Capture the cell that displays the provided text and extract its [x, y] central coordinate. 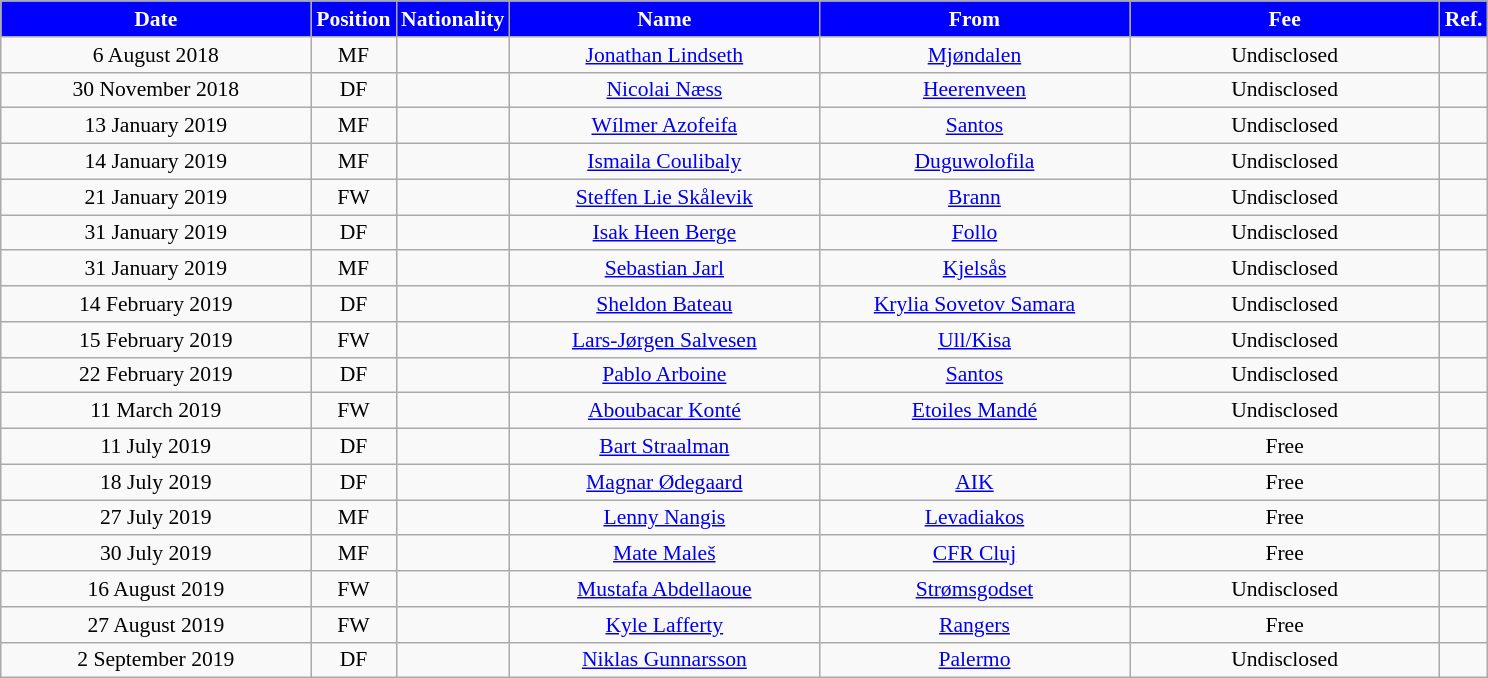
6 August 2018 [156, 55]
Aboubacar Konté [664, 411]
27 July 2019 [156, 518]
Nationality [452, 19]
Follo [974, 233]
Levadiakos [974, 518]
30 July 2019 [156, 554]
Sebastian Jarl [664, 269]
Brann [974, 197]
2 September 2019 [156, 660]
AIK [974, 482]
Position [354, 19]
Ismaila Coulibaly [664, 162]
Pablo Arboine [664, 375]
21 January 2019 [156, 197]
Kyle Lafferty [664, 625]
Rangers [974, 625]
Name [664, 19]
Ull/Kisa [974, 340]
15 February 2019 [156, 340]
Steffen Lie Skålevik [664, 197]
Mjøndalen [974, 55]
22 February 2019 [156, 375]
Duguwolofila [974, 162]
Lars-Jørgen Salvesen [664, 340]
Lenny Nangis [664, 518]
Krylia Sovetov Samara [974, 304]
Isak Heen Berge [664, 233]
Mustafa Abdellaoue [664, 589]
Kjelsås [974, 269]
Strømsgodset [974, 589]
18 July 2019 [156, 482]
Magnar Ødegaard [664, 482]
14 February 2019 [156, 304]
13 January 2019 [156, 126]
11 July 2019 [156, 447]
11 March 2019 [156, 411]
Palermo [974, 660]
Wílmer Azofeifa [664, 126]
Sheldon Bateau [664, 304]
Ref. [1464, 19]
Mate Maleš [664, 554]
Heerenveen [974, 90]
From [974, 19]
27 August 2019 [156, 625]
30 November 2018 [156, 90]
16 August 2019 [156, 589]
Niklas Gunnarsson [664, 660]
Bart Straalman [664, 447]
Jonathan Lindseth [664, 55]
Nicolai Næss [664, 90]
Fee [1285, 19]
Etoiles Mandé [974, 411]
Date [156, 19]
14 January 2019 [156, 162]
CFR Cluj [974, 554]
